From the cell containing the given text, extract its center point as (x, y) coordinate. 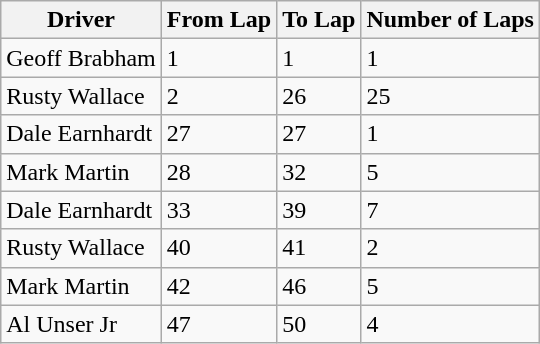
28 (218, 172)
7 (450, 210)
Geoff Brabham (82, 58)
41 (319, 248)
50 (319, 324)
47 (218, 324)
39 (319, 210)
Number of Laps (450, 20)
Driver (82, 20)
26 (319, 96)
46 (319, 286)
42 (218, 286)
32 (319, 172)
To Lap (319, 20)
4 (450, 324)
Al Unser Jr (82, 324)
40 (218, 248)
25 (450, 96)
33 (218, 210)
From Lap (218, 20)
